Locate the cell with the specified text and output its (x, y) center coordinate. 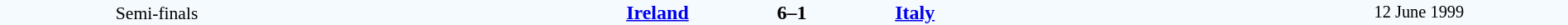
Italy (1082, 12)
Ireland (501, 12)
6–1 (791, 12)
Semi-finals (157, 12)
12 June 1999 (1419, 12)
